Return the [X, Y] coordinate for the center point of the cell that contains the specified text.  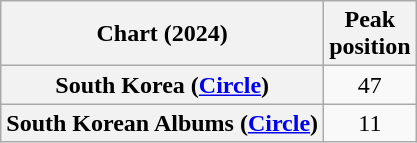
11 [370, 123]
Chart (2024) [162, 34]
South Korean Albums (Circle) [162, 123]
Peakposition [370, 34]
47 [370, 85]
South Korea (Circle) [162, 85]
